Search for the cell housing the specified text and yield its [X, Y] center coordinate. 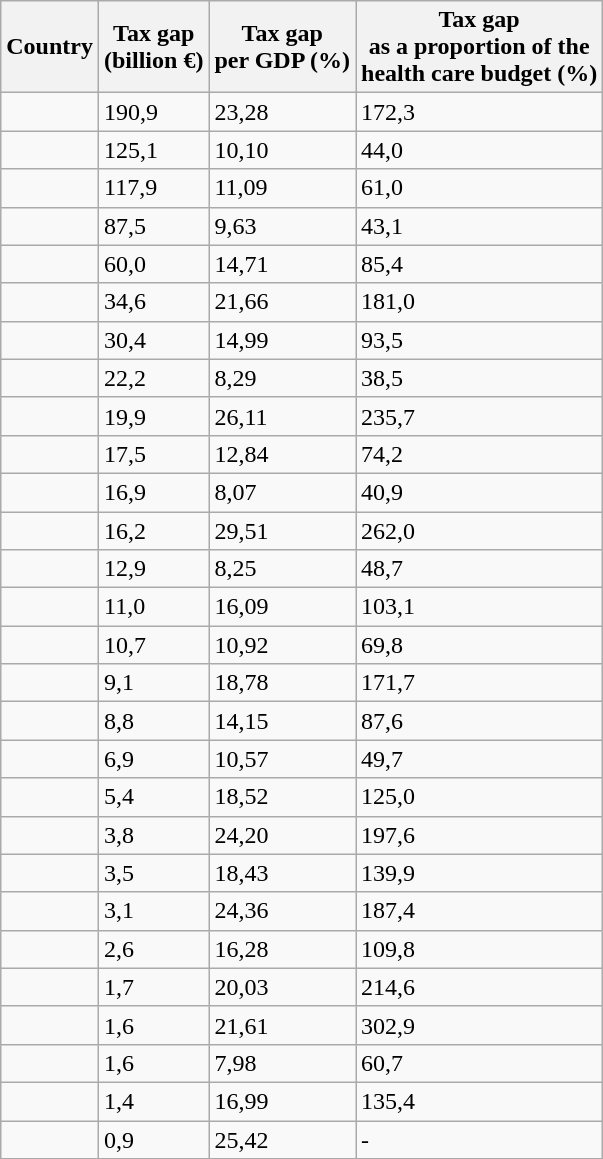
20,03 [282, 987]
16,99 [282, 1101]
139,9 [480, 873]
- [480, 1139]
24,36 [282, 911]
40,9 [480, 492]
60,7 [480, 1063]
74,2 [480, 454]
9,1 [153, 683]
16,2 [153, 531]
8,29 [282, 378]
8,25 [282, 569]
1,7 [153, 987]
87,5 [153, 226]
8,07 [282, 492]
6,9 [153, 759]
48,7 [480, 569]
69,8 [480, 645]
26,11 [282, 416]
16,9 [153, 492]
12,84 [282, 454]
135,4 [480, 1101]
49,7 [480, 759]
16,09 [282, 607]
17,5 [153, 454]
43,1 [480, 226]
34,6 [153, 302]
10,57 [282, 759]
262,0 [480, 531]
14,99 [282, 340]
10,92 [282, 645]
190,9 [153, 112]
22,2 [153, 378]
24,20 [282, 835]
8,8 [153, 721]
19,9 [153, 416]
18,43 [282, 873]
117,9 [153, 188]
18,52 [282, 797]
60,0 [153, 264]
3,5 [153, 873]
Tax gap as a proportion of the health care budget (%) [480, 47]
9,63 [282, 226]
109,8 [480, 949]
11,09 [282, 188]
14,15 [282, 721]
181,0 [480, 302]
21,66 [282, 302]
18,78 [282, 683]
302,9 [480, 1025]
103,1 [480, 607]
30,4 [153, 340]
12,9 [153, 569]
171,7 [480, 683]
93,5 [480, 340]
85,4 [480, 264]
3,8 [153, 835]
Tax gap per GDP (%) [282, 47]
125,0 [480, 797]
44,0 [480, 150]
Tax gap (billion €) [153, 47]
11,0 [153, 607]
214,6 [480, 987]
16,28 [282, 949]
29,51 [282, 531]
10,7 [153, 645]
38,5 [480, 378]
23,28 [282, 112]
3,1 [153, 911]
125,1 [153, 150]
Country [50, 47]
235,7 [480, 416]
197,6 [480, 835]
10,10 [282, 150]
21,61 [282, 1025]
1,4 [153, 1101]
187,4 [480, 911]
61,0 [480, 188]
87,6 [480, 721]
172,3 [480, 112]
0,9 [153, 1139]
14,71 [282, 264]
7,98 [282, 1063]
5,4 [153, 797]
2,6 [153, 949]
25,42 [282, 1139]
